Return [x, y] of the center of cell containing provided text 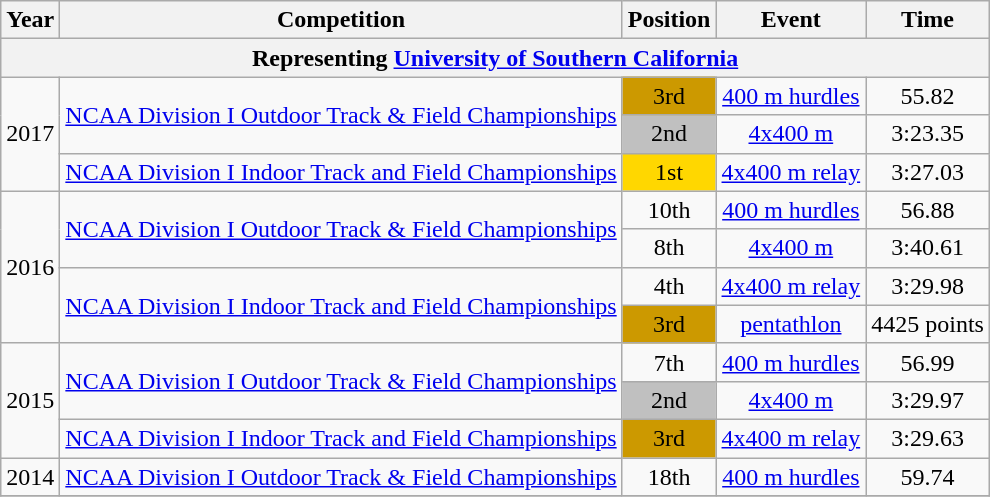
18th [669, 477]
10th [669, 210]
2016 [30, 267]
3:23.35 [928, 134]
3:29.63 [928, 438]
56.99 [928, 362]
8th [669, 248]
55.82 [928, 96]
4425 points [928, 324]
7th [669, 362]
Representing University of Southern California [496, 58]
3:29.97 [928, 400]
Event [791, 20]
Year [30, 20]
3:27.03 [928, 172]
1st [669, 172]
Competition [341, 20]
3:29.98 [928, 286]
56.88 [928, 210]
Position [669, 20]
3:40.61 [928, 248]
pentathlon [791, 324]
2017 [30, 134]
2015 [30, 400]
2014 [30, 477]
4th [669, 286]
59.74 [928, 477]
Time [928, 20]
